Detect which cell encompasses the target text, then output its [X, Y] center coordinate. 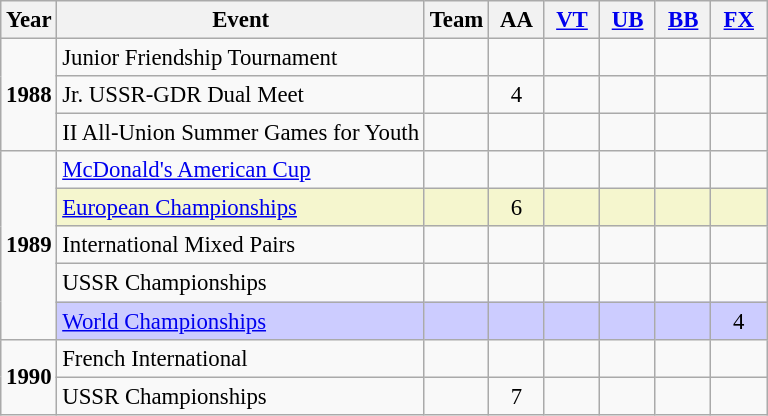
McDonald's American Cup [241, 170]
7 [517, 396]
II All-Union Summer Games for Youth [241, 133]
French International [241, 358]
1990 [29, 376]
International Mixed Pairs [241, 245]
Junior Friendship Tournament [241, 58]
VT [572, 20]
1989 [29, 245]
Event [241, 20]
AA [517, 20]
Jr. USSR-GDR Dual Meet [241, 95]
1988 [29, 96]
UB [628, 20]
FX [739, 20]
6 [517, 208]
Team [456, 20]
European Championships [241, 208]
Year [29, 20]
World Championships [241, 321]
BB [683, 20]
